Output the (x, y) coordinate of the center of the cell containing the given text.  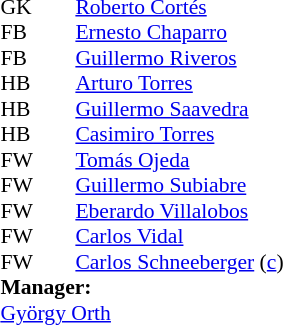
Manager: (142, 287)
Guillermo Subiabre (179, 185)
Carlos Schneeberger (c) (179, 262)
Arturo Torres (179, 83)
Guillermo Saavedra (179, 109)
Casimiro Torres (179, 135)
Guillermo Riveros (179, 58)
Tomás Ojeda (179, 160)
Carlos Vidal (179, 237)
Ernesto Chaparro (179, 33)
Eberardo Villalobos (179, 211)
